Output the (x, y) coordinate of the center of the cell containing the given text.  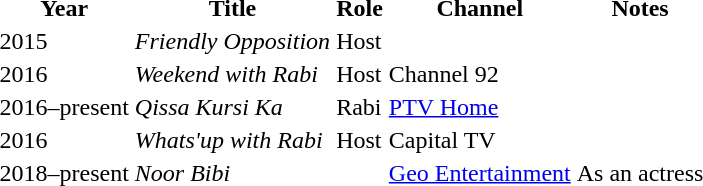
Capital TV (480, 140)
Qissa Kursi Ka (232, 107)
Friendly Opposition (232, 41)
Rabi (360, 107)
Whats'up with Rabi (232, 140)
PTV Home (480, 107)
Channel 92 (480, 74)
Weekend with Rabi (232, 74)
